Extract the [x, y] coordinate from the center of the cell holding the provided text.  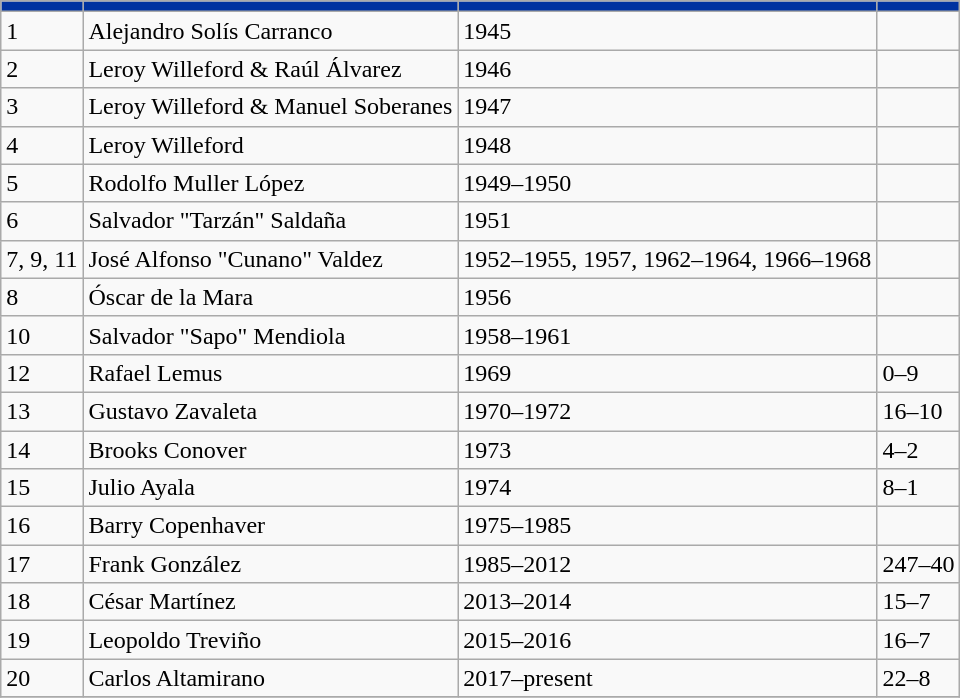
1951 [668, 221]
Salvador "Tarzán" Saldaña [270, 221]
Brooks Conover [270, 449]
16–10 [918, 411]
2013–2014 [668, 602]
Salvador "Sapo" Mendiola [270, 335]
1975–1985 [668, 526]
Leroy Willeford & Manuel Soberanes [270, 107]
1945 [668, 31]
0–9 [918, 373]
Óscar de la Mara [270, 297]
1974 [668, 488]
1969 [668, 373]
4 [42, 145]
12 [42, 373]
5 [42, 183]
7, 9, 11 [42, 259]
Carlos Altamirano [270, 678]
1 [42, 31]
José Alfonso "Cunano" Valdez [270, 259]
Leopoldo Treviño [270, 640]
15 [42, 488]
1952–1955, 1957, 1962–1964, 1966–1968 [668, 259]
2015–2016 [668, 640]
1985–2012 [668, 564]
Rodolfo Muller López [270, 183]
1970–1972 [668, 411]
247–40 [918, 564]
17 [42, 564]
4–2 [918, 449]
6 [42, 221]
Alejandro Solís Carranco [270, 31]
13 [42, 411]
Frank González [270, 564]
1973 [668, 449]
22–8 [918, 678]
20 [42, 678]
1956 [668, 297]
César Martínez [270, 602]
18 [42, 602]
16 [42, 526]
1947 [668, 107]
Barry Copenhaver [270, 526]
2 [42, 69]
1948 [668, 145]
1949–1950 [668, 183]
Leroy Willeford [270, 145]
Julio Ayala [270, 488]
1946 [668, 69]
19 [42, 640]
Leroy Willeford & Raúl Álvarez [270, 69]
14 [42, 449]
8 [42, 297]
2017–present [668, 678]
1958–1961 [668, 335]
8–1 [918, 488]
3 [42, 107]
16–7 [918, 640]
Rafael Lemus [270, 373]
10 [42, 335]
15–7 [918, 602]
Gustavo Zavaleta [270, 411]
